Find where the given text appears and provide that cell's center as [X, Y] coordinate. 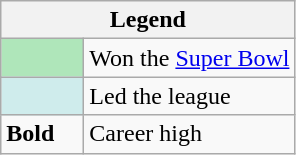
Career high [190, 134]
Bold [42, 134]
Legend [148, 20]
Won the Super Bowl [190, 58]
Led the league [190, 96]
